Locate the cell with the specified text and output its [x, y] center coordinate. 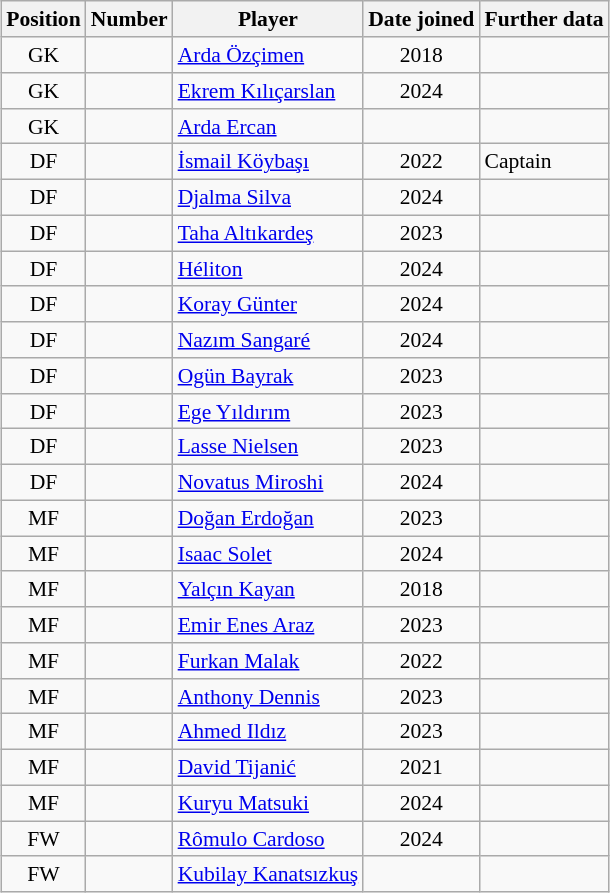
David Tijanić [268, 767]
Arda Özçimen [268, 55]
Anthony Dennis [268, 696]
Koray Günter [268, 304]
Date joined [421, 19]
Further data [544, 19]
Kuryu Matsuki [268, 803]
Arda Ercan [268, 126]
Rômulo Cardoso [268, 839]
Ogün Bayrak [268, 376]
Lasse Nielsen [268, 447]
Héliton [268, 269]
Yalçın Kayan [268, 589]
Ege Yıldırım [268, 411]
Isaac Solet [268, 554]
Captain [544, 162]
Number [130, 19]
Player [268, 19]
Ahmed Ildız [268, 732]
Kubilay Kanatsızkuş [268, 874]
İsmail Köybaşı [268, 162]
Djalma Silva [268, 197]
Doğan Erdoğan [268, 518]
Position [43, 19]
Furkan Malak [268, 661]
Novatus Miroshi [268, 482]
Emir Enes Araz [268, 625]
Taha Altıkardeş [268, 233]
2021 [421, 767]
Nazım Sangaré [268, 340]
Ekrem Kılıçarslan [268, 91]
